Provide the [x, y] coordinate of the cell's center where the given text is located.  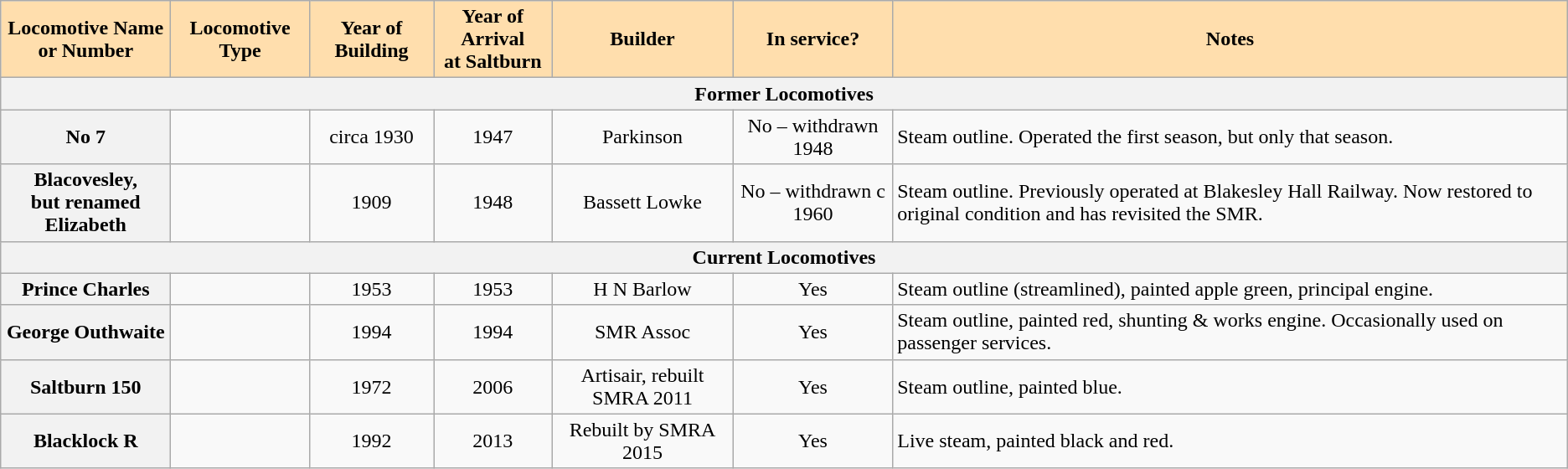
Bassett Lowke [643, 203]
1948 [493, 203]
Steam outline. Previously operated at Blakesley Hall Railway. Now restored to original condition and has revisited the SMR. [1230, 203]
Blacklock R [85, 441]
Former Locomotives [784, 94]
Builder [643, 39]
Saltburn 150 [85, 387]
1992 [371, 441]
Year of Building [371, 39]
Live steam, painted black and red. [1230, 441]
No – withdrawn 1948 [812, 137]
2013 [493, 441]
Locomotive Nameor Number [85, 39]
Steam outline, painted blue. [1230, 387]
Blacovesley,but renamed Elizabeth [85, 203]
SMR Assoc [643, 332]
1947 [493, 137]
Steam outline. Operated the first season, but only that season. [1230, 137]
George Outhwaite [85, 332]
2006 [493, 387]
Parkinson [643, 137]
Notes [1230, 39]
Steam outline (streamlined), painted apple green, principal engine. [1230, 289]
Year of Arrivalat Saltburn [493, 39]
Steam outline, painted red, shunting & works engine. Occasionally used on passenger services. [1230, 332]
In service? [812, 39]
1909 [371, 203]
Current Locomotives [784, 257]
Rebuilt by SMRA 2015 [643, 441]
Artisair, rebuilt SMRA 2011 [643, 387]
No – withdrawn c 1960 [812, 203]
Prince Charles [85, 289]
No 7 [85, 137]
1972 [371, 387]
circa 1930 [371, 137]
H N Barlow [643, 289]
Locomotive Type [240, 39]
